Output the (X, Y) coordinate of the center of the cell containing the given text.  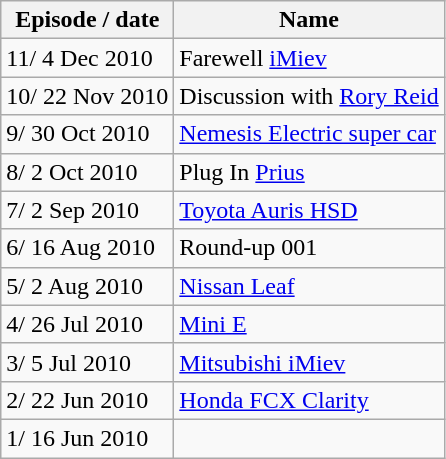
Episode / date (88, 20)
11/ 4 Dec 2010 (88, 58)
7/ 2 Sep 2010 (88, 210)
Mini E (309, 324)
10/ 22 Nov 2010 (88, 96)
5/ 2 Aug 2010 (88, 286)
Nissan Leaf (309, 286)
Honda FCX Clarity (309, 400)
Farewell iMiev (309, 58)
2/ 22 Jun 2010 (88, 400)
9/ 30 Oct 2010 (88, 134)
Mitsubishi iMiev (309, 362)
3/ 5 Jul 2010 (88, 362)
6/ 16 Aug 2010 (88, 248)
Plug In Prius (309, 172)
Discussion with Rory Reid (309, 96)
4/ 26 Jul 2010 (88, 324)
Toyota Auris HSD (309, 210)
Nemesis Electric super car (309, 134)
Round-up 001 (309, 248)
8/ 2 Oct 2010 (88, 172)
Name (309, 20)
1/ 16 Jun 2010 (88, 438)
